Capture the cell that displays the provided text and extract its [X, Y] central coordinate. 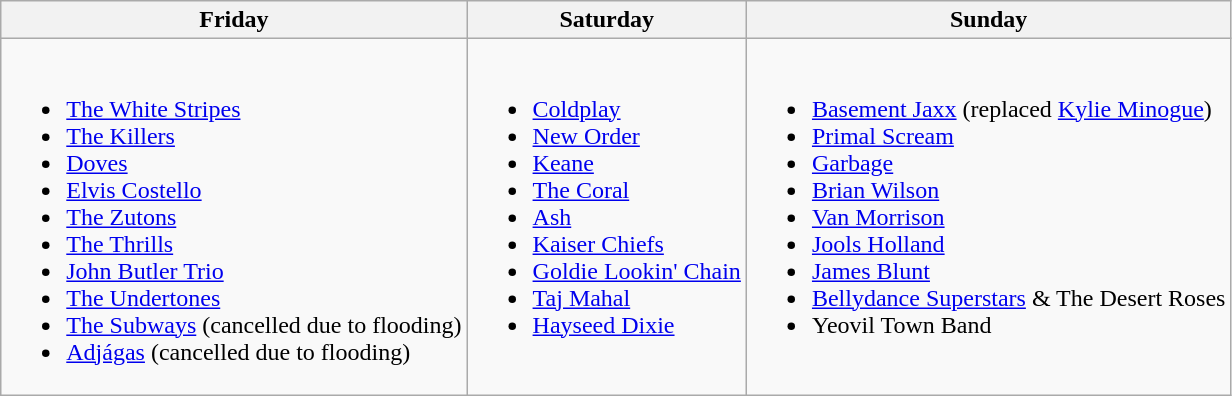
Sunday [988, 20]
ColdplayNew OrderKeaneThe CoralAshKaiser ChiefsGoldie Lookin' ChainTaj MahalHayseed Dixie [606, 217]
Saturday [606, 20]
Friday [234, 20]
